Scan for the cell matching the given text and deliver its (x, y) coordinate at center. 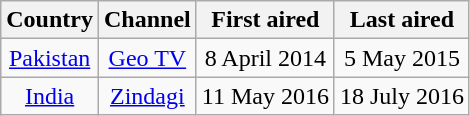
5 May 2015 (402, 58)
11 May 2016 (265, 96)
First aired (265, 20)
Last aired (402, 20)
Channel (147, 20)
8 April 2014 (265, 58)
Country (50, 20)
Zindagi (147, 96)
India (50, 96)
Geo TV (147, 58)
18 July 2016 (402, 96)
Pakistan (50, 58)
